From the cell containing the given text, extract its center point as (x, y) coordinate. 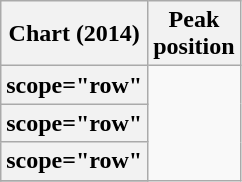
Chart (2014) (74, 34)
Peakposition (194, 34)
